Search for the cell housing the specified text and yield its (x, y) center coordinate. 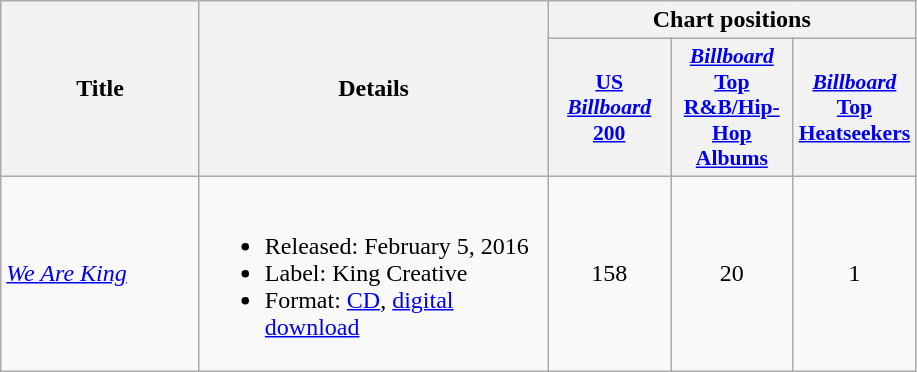
Details (374, 89)
1 (854, 273)
Released: February 5, 2016Label: King CreativeFormat: CD, digital download (374, 273)
Billboard Top R&B/Hip-Hop Albums (732, 108)
We Are King (100, 273)
158 (610, 273)
US Billboard 200 (610, 108)
Title (100, 89)
Chart positions (732, 20)
Billboard Top Heatseekers (854, 108)
20 (732, 273)
